Detect which cell encompasses the target text, then output its [x, y] center coordinate. 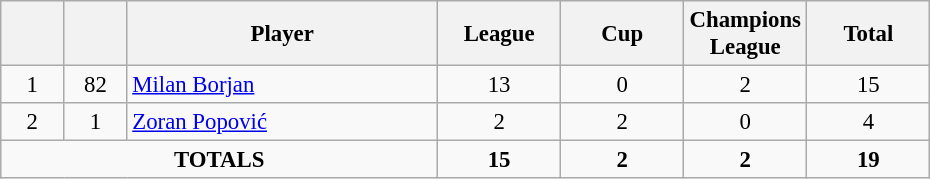
League [500, 34]
13 [500, 85]
Zoran Popović [282, 122]
19 [868, 160]
Milan Borjan [282, 85]
Champions League [746, 34]
TOTALS [220, 160]
Total [868, 34]
Cup [622, 34]
4 [868, 122]
Player [282, 34]
82 [96, 85]
